Detect which cell encompasses the target text, then output its [x, y] center coordinate. 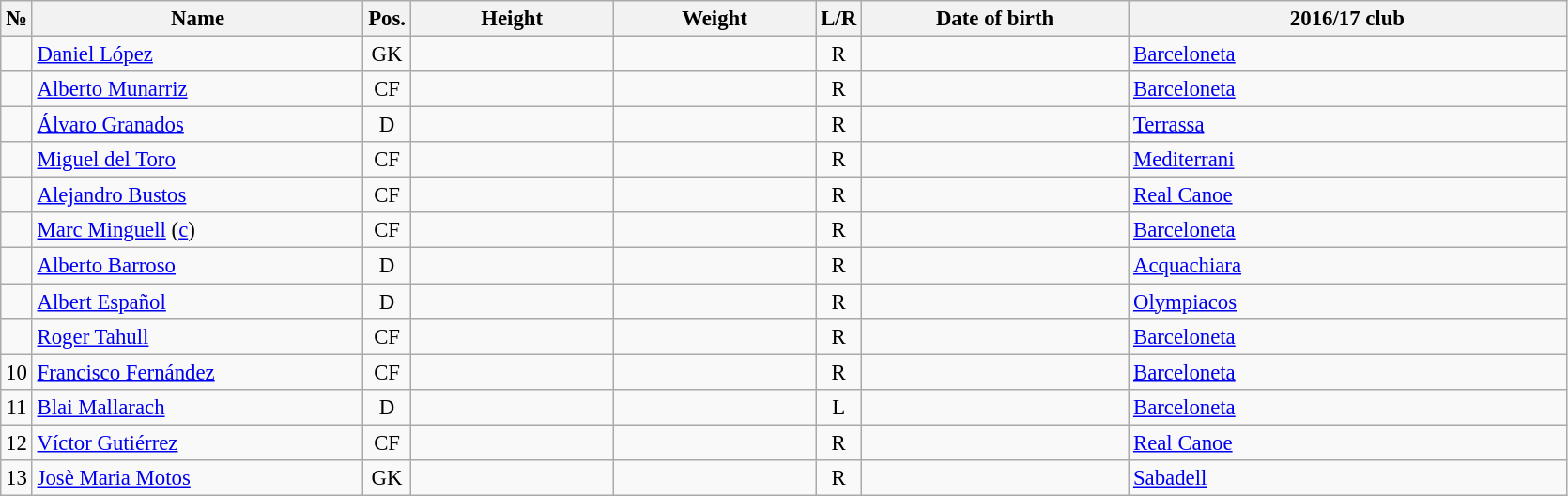
L [839, 407]
Daniel López [197, 54]
Alejandro Bustos [197, 195]
Olympiacos [1348, 302]
12 [17, 442]
Albert Español [197, 302]
Acquachiara [1348, 266]
Alberto Barroso [197, 266]
Álvaro Granados [197, 125]
Marc Minguell (c) [197, 230]
Mediterrani [1348, 160]
Pos. [387, 19]
Josè Maria Motos [197, 478]
Alberto Munarriz [197, 89]
Miguel del Toro [197, 160]
Weight [715, 19]
Sabadell [1348, 478]
11 [17, 407]
Francisco Fernández [197, 372]
2016/17 club [1348, 19]
Height [512, 19]
13 [17, 478]
L/R [839, 19]
Blai Mallarach [197, 407]
№ [17, 19]
Roger Tahull [197, 336]
Name [197, 19]
10 [17, 372]
Date of birth [994, 19]
Terrassa [1348, 125]
Víctor Gutiérrez [197, 442]
